Return the (x, y) coordinate for the center point of the cell that contains the specified text.  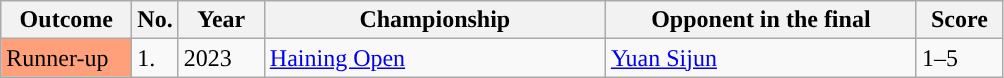
Yuan Sijun (760, 58)
Outcome (66, 20)
Year (221, 20)
No. (155, 20)
1–5 (959, 58)
Championship (434, 20)
Score (959, 20)
1. (155, 58)
2023 (221, 58)
Opponent in the final (760, 20)
Haining Open (434, 58)
Runner-up (66, 58)
